For the text-containing cell, return its midpoint in [X, Y] coordinate format. 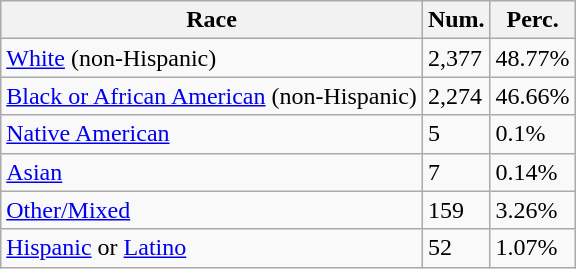
Other/Mixed [212, 210]
2,377 [456, 58]
46.66% [532, 96]
2,274 [456, 96]
1.07% [532, 248]
52 [456, 248]
White (non-Hispanic) [212, 58]
159 [456, 210]
Perc. [532, 20]
7 [456, 172]
Hispanic or Latino [212, 248]
Race [212, 20]
Asian [212, 172]
Native American [212, 134]
3.26% [532, 210]
0.14% [532, 172]
Num. [456, 20]
48.77% [532, 58]
Black or African American (non-Hispanic) [212, 96]
0.1% [532, 134]
5 [456, 134]
